Capture the cell that displays the provided text and extract its [X, Y] central coordinate. 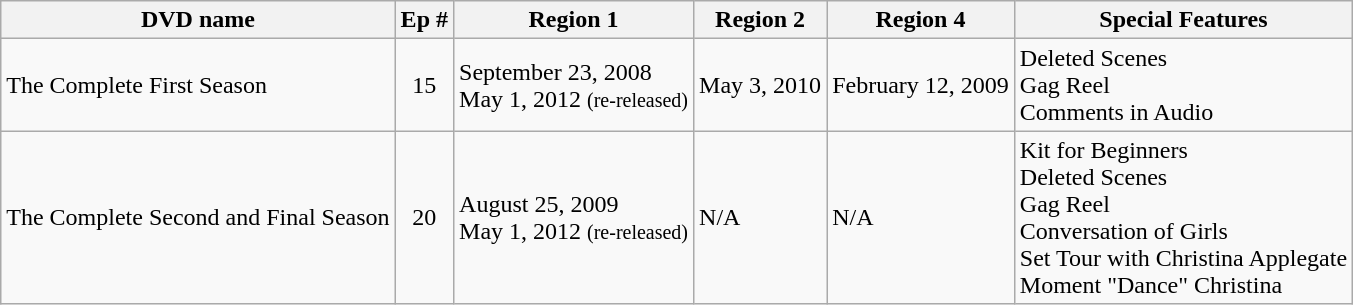
The Complete First Season [198, 85]
Ep # [424, 20]
September 23, 2008 May 1, 2012 (re-released) [574, 85]
20 [424, 218]
Region 1 [574, 20]
Special Features [1183, 20]
August 25, 2009 May 1, 2012 (re-released) [574, 218]
Deleted ScenesGag ReelComments in Audio [1183, 85]
May 3, 2010 [760, 85]
February 12, 2009 [921, 85]
The Complete Second and Final Season [198, 218]
Region 2 [760, 20]
Kit for BeginnersDeleted ScenesGag ReelConversation of GirlsSet Tour with Christina ApplegateMoment "Dance" Christina [1183, 218]
DVD name [198, 20]
15 [424, 85]
Region 4 [921, 20]
